Pinpoint the cell where the given text exists, returning its [X, Y] midpoint coordinate. 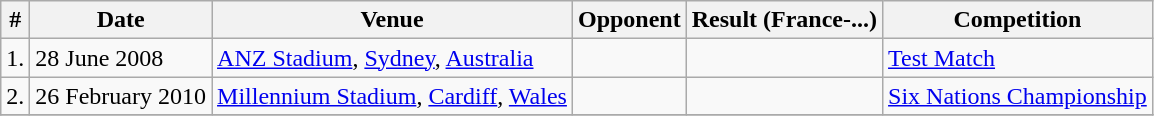
Millennium Stadium, Cardiff, Wales [392, 96]
Test Match [1018, 58]
Six Nations Championship [1018, 96]
Venue [392, 20]
Result (France-...) [784, 20]
2. [16, 96]
Competition [1018, 20]
Date [121, 20]
26 February 2010 [121, 96]
ANZ Stadium, Sydney, Australia [392, 58]
Opponent [629, 20]
1. [16, 58]
28 June 2008 [121, 58]
# [16, 20]
